Determine the (X, Y) coordinate at the center of the cell enclosing the given text.  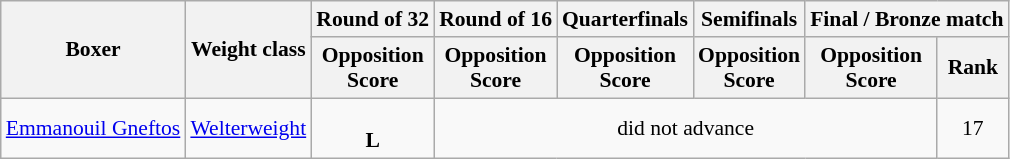
Round of 16 (496, 19)
Quarterfinals (625, 19)
Weight class (248, 50)
Emmanouil Gneftos (94, 128)
Welterweight (248, 128)
L (372, 128)
did not advance (686, 128)
Semifinals (749, 19)
17 (972, 128)
Round of 32 (372, 19)
Rank (972, 68)
Final / Bronze match (906, 19)
Boxer (94, 50)
